Scan for the cell matching the given text and deliver its [x, y] coordinate at center. 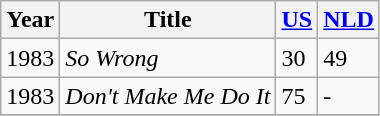
- [349, 96]
75 [297, 96]
NLD [349, 20]
Don't Make Me Do It [168, 96]
Title [168, 20]
Year [30, 20]
49 [349, 58]
US [297, 20]
So Wrong [168, 58]
30 [297, 58]
